Search for the cell housing the specified text and yield its (X, Y) center coordinate. 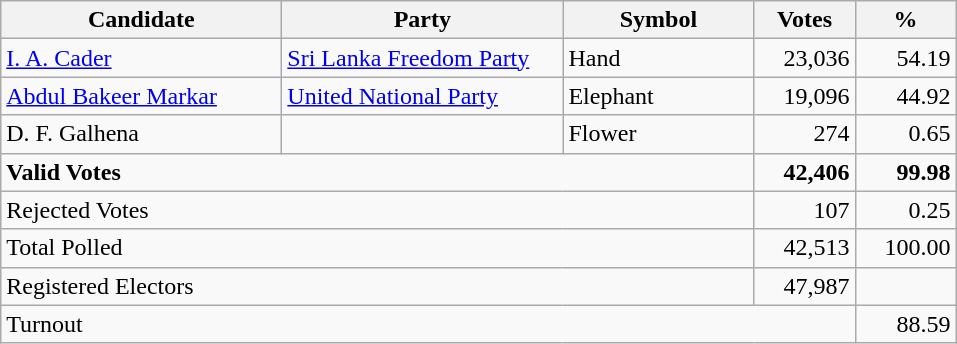
D. F. Galhena (142, 134)
54.19 (906, 58)
Symbol (658, 20)
Valid Votes (378, 172)
Party (422, 20)
Total Polled (378, 248)
Sri Lanka Freedom Party (422, 58)
47,987 (804, 286)
42,406 (804, 172)
% (906, 20)
Turnout (428, 324)
Candidate (142, 20)
99.98 (906, 172)
Registered Electors (378, 286)
0.65 (906, 134)
100.00 (906, 248)
42,513 (804, 248)
Elephant (658, 96)
Rejected Votes (378, 210)
88.59 (906, 324)
Flower (658, 134)
0.25 (906, 210)
107 (804, 210)
274 (804, 134)
44.92 (906, 96)
Hand (658, 58)
19,096 (804, 96)
Abdul Bakeer Markar (142, 96)
23,036 (804, 58)
I. A. Cader (142, 58)
United National Party (422, 96)
Votes (804, 20)
